From the cell containing the given text, extract its center point as [x, y] coordinate. 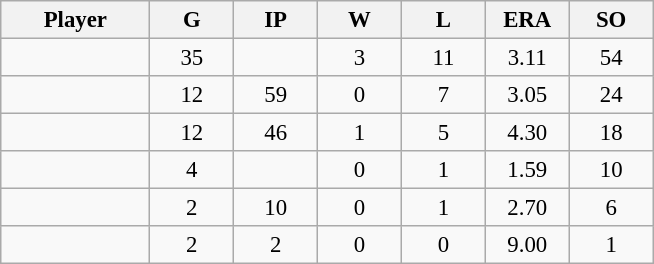
W [360, 20]
L [443, 20]
2.70 [527, 208]
IP [276, 20]
24 [611, 95]
4.30 [527, 133]
11 [443, 58]
ERA [527, 20]
5 [443, 133]
7 [443, 95]
G [192, 20]
46 [276, 133]
Player [76, 20]
4 [192, 170]
54 [611, 58]
9.00 [527, 245]
3 [360, 58]
18 [611, 133]
3.11 [527, 58]
1.59 [527, 170]
3.05 [527, 95]
6 [611, 208]
59 [276, 95]
SO [611, 20]
35 [192, 58]
